Return (X, Y) of the center of cell containing provided text 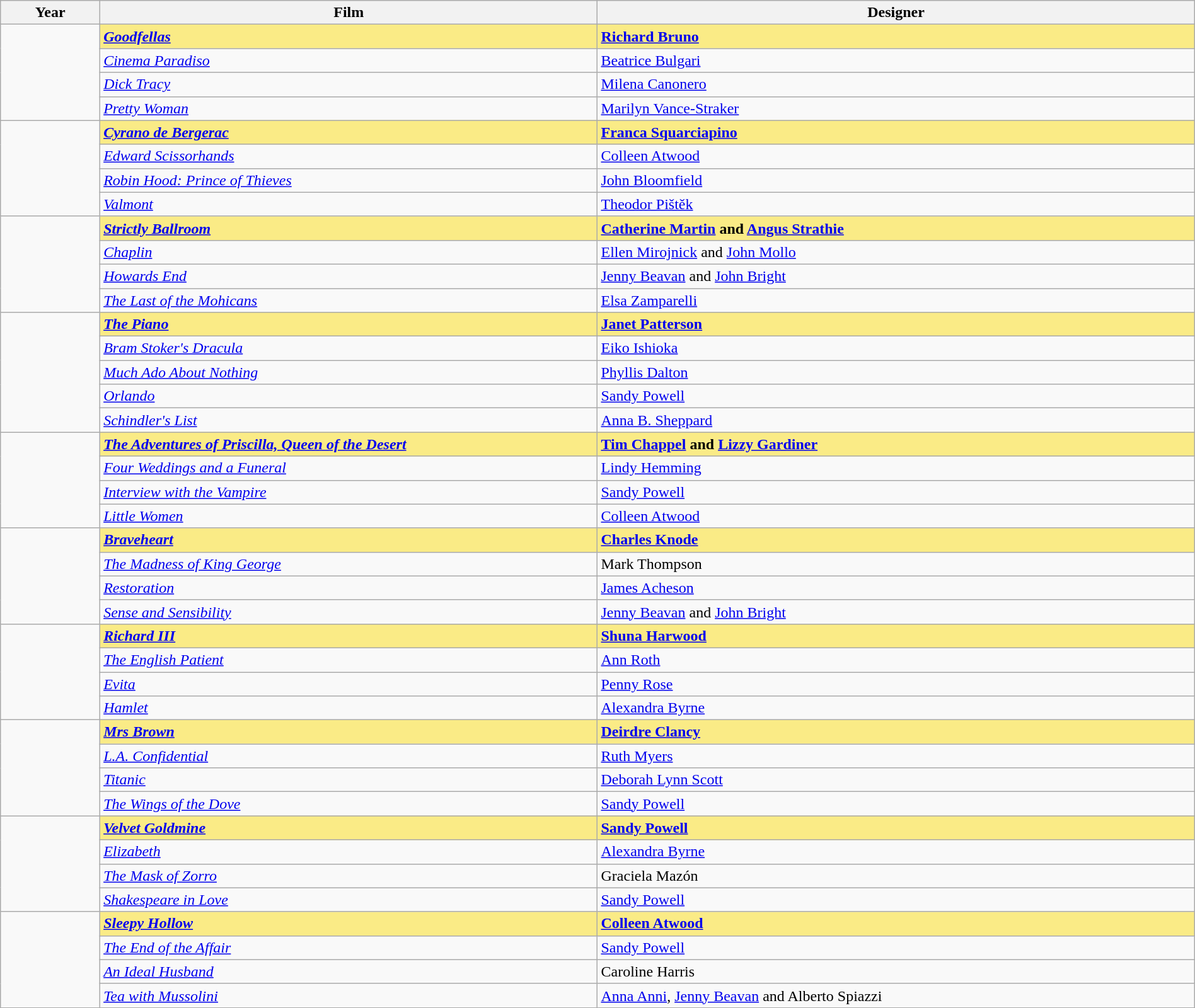
Shuna Harwood (896, 636)
The Piano (349, 324)
L.A. Confidential (349, 756)
John Bloomfield (896, 180)
Tea with Mussolini (349, 995)
Mark Thompson (896, 564)
Marilyn Vance-Straker (896, 108)
Restoration (349, 588)
Orlando (349, 396)
Schindler's List (349, 420)
Dick Tracy (349, 84)
Elsa Zamparelli (896, 301)
The Adventures of Priscilla, Queen of the Desert (349, 444)
Film (349, 13)
Lindy Hemming (896, 468)
Ann Roth (896, 660)
Richard III (349, 636)
Year (50, 13)
Chaplin (349, 252)
Ruth Myers (896, 756)
Franca Squarciapino (896, 132)
Janet Patterson (896, 324)
Designer (896, 13)
Beatrice Bulgari (896, 60)
The Wings of the Dove (349, 804)
Hamlet (349, 708)
James Acheson (896, 588)
Anna B. Sheppard (896, 420)
Howards End (349, 276)
Catherine Martin and Angus Strathie (896, 228)
Theodor Pištěk (896, 204)
Deirdre Clancy (896, 732)
The Last of the Mohicans (349, 301)
Penny Rose (896, 684)
Sleepy Hollow (349, 924)
Elizabeth (349, 852)
Evita (349, 684)
Velvet Goldmine (349, 828)
Ellen Mirojnick and John Mollo (896, 252)
Shakespeare in Love (349, 900)
Strictly Ballroom (349, 228)
Sense and Sensibility (349, 612)
The Madness of King George (349, 564)
Phyllis Dalton (896, 372)
Graciela Mazón (896, 876)
Cyrano de Bergerac (349, 132)
Milena Canonero (896, 84)
Richard Bruno (896, 37)
Caroline Harris (896, 971)
Little Women (349, 516)
Eiko Ishioka (896, 348)
Four Weddings and a Funeral (349, 468)
Mrs Brown (349, 732)
The English Patient (349, 660)
Charles Knode (896, 540)
Valmont (349, 204)
Edward Scissorhands (349, 156)
The Mask of Zorro (349, 876)
The End of the Affair (349, 948)
Goodfellas (349, 37)
Cinema Paradiso (349, 60)
Titanic (349, 780)
An Ideal Husband (349, 971)
Much Ado About Nothing (349, 372)
Pretty Woman (349, 108)
Bram Stoker's Dracula (349, 348)
Interview with the Vampire (349, 492)
Anna Anni, Jenny Beavan and Alberto Spiazzi (896, 995)
Braveheart (349, 540)
Robin Hood: Prince of Thieves (349, 180)
Tim Chappel and Lizzy Gardiner (896, 444)
Deborah Lynn Scott (896, 780)
